Identify which cell holds the provided text, then report its [x, y] central coordinate. 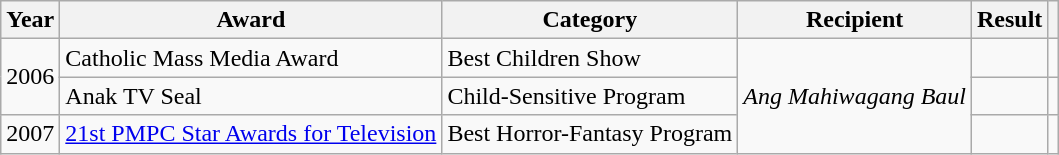
Category [590, 20]
Best Children Show [590, 58]
Ang Mahiwagang Baul [855, 96]
Anak TV Seal [251, 96]
Catholic Mass Media Award [251, 58]
Year [30, 20]
Best Horror-Fantasy Program [590, 134]
Result [1009, 20]
Child-Sensitive Program [590, 96]
Award [251, 20]
2007 [30, 134]
Recipient [855, 20]
21st PMPC Star Awards for Television [251, 134]
2006 [30, 77]
